Identify which cell holds the provided text, then report its [x, y] central coordinate. 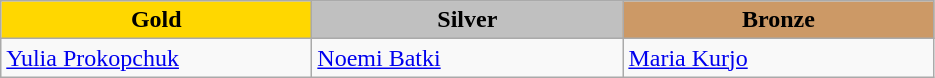
Gold [156, 20]
Bronze [778, 20]
Maria Kurjo [778, 58]
Noemi Batki [468, 58]
Yulia Prokopchuk [156, 58]
Silver [468, 20]
